Pinpoint the cell where the given text exists, returning its (x, y) midpoint coordinate. 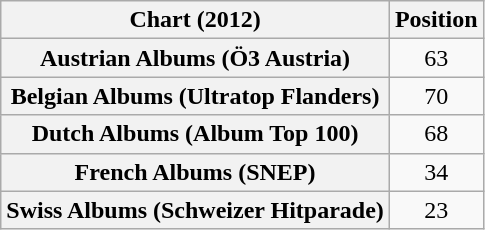
34 (436, 172)
Austrian Albums (Ö3 Austria) (196, 58)
Swiss Albums (Schweizer Hitparade) (196, 210)
70 (436, 96)
French Albums (SNEP) (196, 172)
Belgian Albums (Ultratop Flanders) (196, 96)
23 (436, 210)
63 (436, 58)
Dutch Albums (Album Top 100) (196, 134)
Chart (2012) (196, 20)
68 (436, 134)
Position (436, 20)
